Determine the [X, Y] coordinate at the center of the cell enclosing the given text.  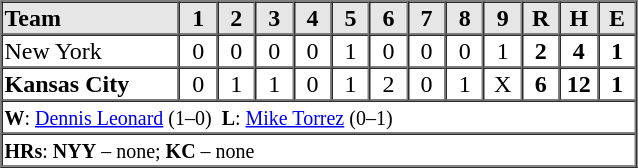
3 [274, 18]
12 [579, 84]
8 [465, 18]
R [541, 18]
E [617, 18]
W: Dennis Leonard (1–0) L: Mike Torrez (0–1) [319, 116]
H [579, 18]
7 [427, 18]
New York [91, 50]
5 [350, 18]
HRs: NYY – none; KC – none [319, 150]
Kansas City [91, 84]
Team [91, 18]
X [503, 84]
9 [503, 18]
